Search for the cell housing the specified text and yield its (x, y) center coordinate. 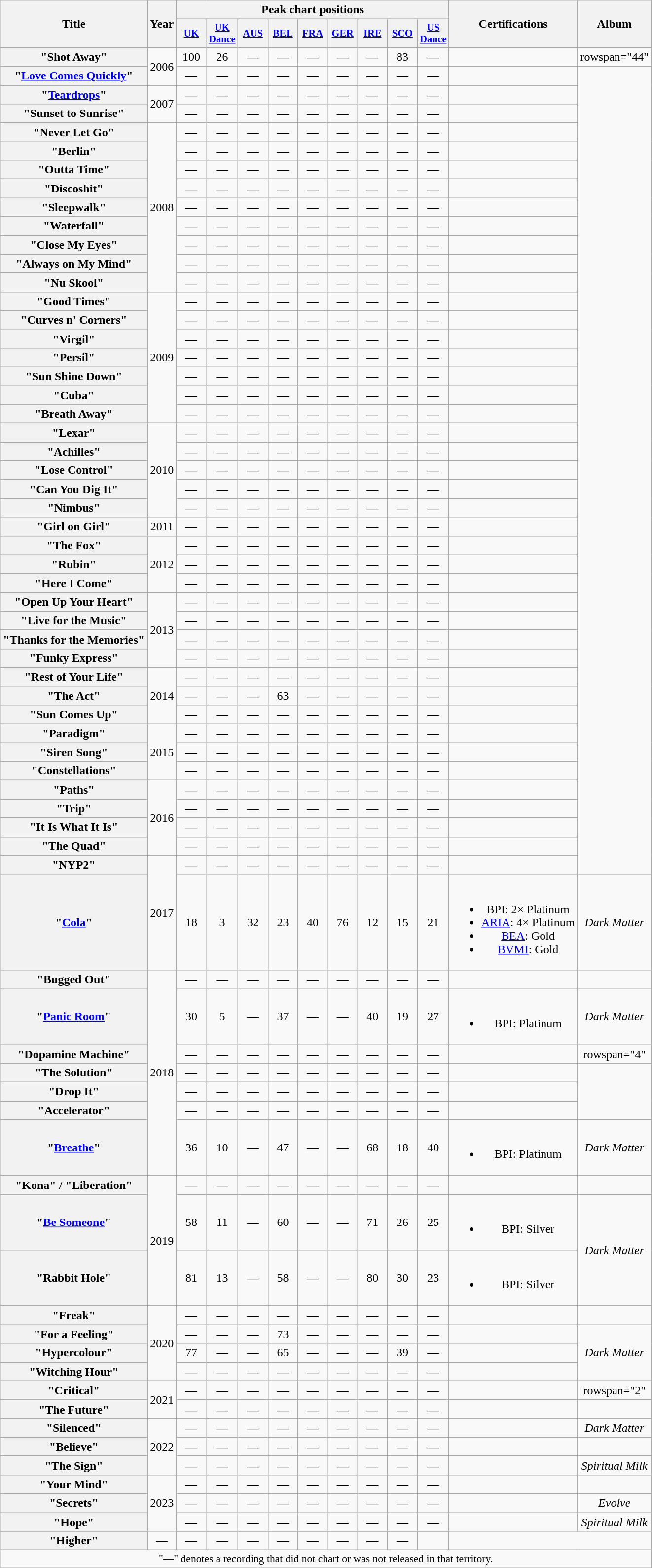
"Waterfall" (74, 226)
USDance (433, 34)
Album (615, 24)
"The Act" (74, 696)
2019 (162, 1241)
SCO (402, 34)
"Accelerator" (74, 1110)
100 (191, 57)
"Siren Song" (74, 752)
"Nu Skool" (74, 282)
2017 (162, 913)
60 (283, 1222)
15 (402, 922)
32 (253, 922)
"Believe" (74, 1447)
3 (222, 922)
"The Future" (74, 1409)
AUS (253, 34)
71 (373, 1222)
47 (283, 1148)
19 (402, 1017)
2020 (162, 1343)
2010 (162, 470)
"Good Times" (74, 301)
25 (433, 1222)
"Teardrops" (74, 95)
BPI: 2× PlatinumARIA: 4× PlatinumBEA: GoldBVMI: Gold (513, 922)
"Bugged Out" (74, 979)
rowspan="44" (615, 57)
2006 (162, 66)
2015 (162, 752)
"Nimbus" (74, 508)
"Silenced" (74, 1428)
"Paradigm" (74, 733)
UK Dance (222, 34)
"Cola" (74, 922)
2021 (162, 1400)
"Secrets" (74, 1503)
"Can You Dig It" (74, 489)
80 (373, 1278)
21 (433, 922)
36 (191, 1148)
"Kona" / "Liberation" (74, 1185)
2023 (162, 1503)
Year (162, 24)
"Never Let Go" (74, 132)
"Breath Away" (74, 414)
"Open Up Your Heart" (74, 602)
"Dopamine Machine" (74, 1054)
rowspan="4" (615, 1054)
"Drop It" (74, 1092)
"Witching Hour" (74, 1372)
"Cuba" (74, 395)
IRE (373, 34)
2022 (162, 1447)
"Here I Come" (74, 583)
68 (373, 1148)
"Virgil" (74, 339)
Peak chart positions (313, 10)
"The Solution" (74, 1072)
"Live for the Music" (74, 620)
Evolve (615, 1503)
"Girl on Girl" (74, 527)
"Hope" (74, 1522)
"Achilles" (74, 452)
"The Sign" (74, 1465)
Certifications (513, 24)
63 (283, 696)
10 (222, 1148)
81 (191, 1278)
"NYP2" (74, 865)
73 (283, 1334)
"Berlin" (74, 151)
"Be Someone" (74, 1222)
"Outta Time" (74, 170)
"—" denotes a recording that did not chart or was not released in that territory. (326, 1559)
2018 (162, 1072)
"Funky Express" (74, 658)
12 (373, 922)
2014 (162, 696)
"Higher" (74, 1541)
"Discoshit" (74, 189)
39 (402, 1353)
77 (191, 1353)
"Rabbit Hole" (74, 1278)
"Sun Comes Up" (74, 715)
"Curves n' Corners" (74, 320)
2013 (162, 630)
"Hypercolour" (74, 1353)
"The Quad" (74, 846)
"Breathe" (74, 1148)
"Thanks for the Memories" (74, 639)
Title (74, 24)
76 (342, 922)
37 (283, 1017)
2012 (162, 564)
"Sleepwalk" (74, 207)
"Sun Shine Down" (74, 377)
2009 (162, 357)
GER (342, 34)
"Constellations" (74, 771)
2016 (162, 818)
2011 (162, 527)
"Shot Away" (74, 57)
13 (222, 1278)
"Persil" (74, 357)
"Critical" (74, 1390)
5 (222, 1017)
FRA (313, 34)
"It Is What It Is" (74, 827)
"Close My Eyes" (74, 245)
UK (191, 34)
"Lexar" (74, 433)
27 (433, 1017)
BEL (283, 34)
65 (283, 1353)
"For a Feeling" (74, 1334)
"Lose Control" (74, 470)
83 (402, 57)
11 (222, 1222)
"Panic Room" (74, 1017)
rowspan="2" (615, 1390)
"The Fox" (74, 545)
"Sunset to Sunrise" (74, 114)
2007 (162, 104)
"Love Comes Quickly" (74, 76)
"Trip" (74, 808)
"Rubin" (74, 564)
"Your Mind" (74, 1484)
"Paths" (74, 790)
"Always on My Mind" (74, 264)
2008 (162, 207)
"Rest of Your Life" (74, 677)
"Freak" (74, 1315)
